Provide the (x, y) coordinate of the cell's center where the given text is located.  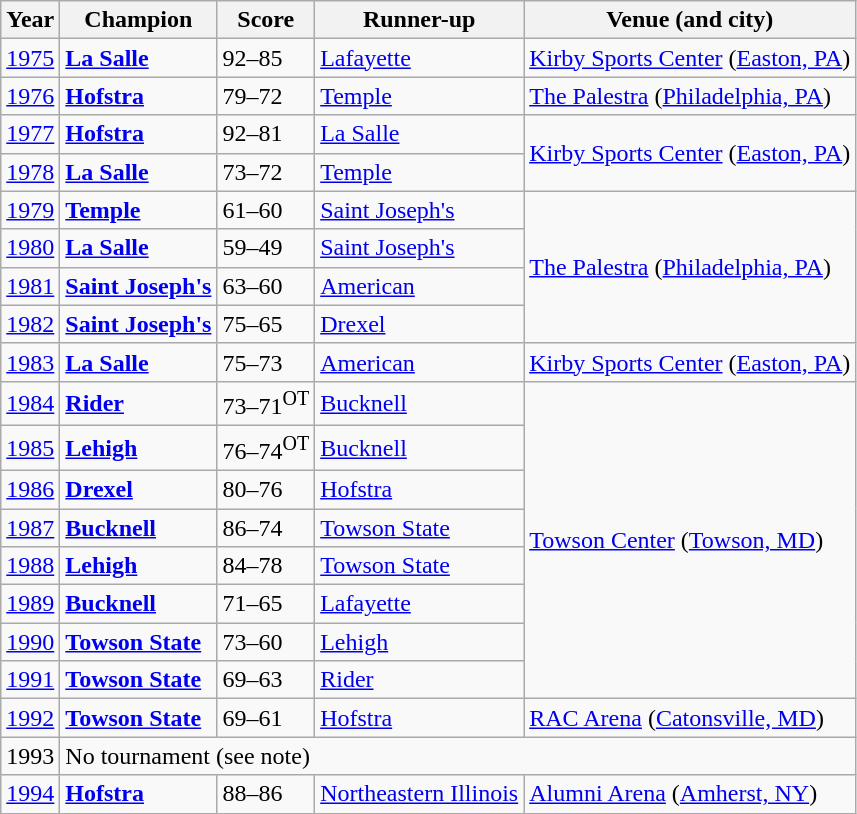
76–74OT (266, 448)
63–60 (266, 286)
73–60 (266, 642)
88–86 (266, 794)
1994 (30, 794)
1984 (30, 404)
1979 (30, 210)
Towson Center (Towson, MD) (690, 540)
1981 (30, 286)
92–85 (266, 58)
1983 (30, 362)
RAC Arena (Catonsville, MD) (690, 718)
Champion (138, 20)
1993 (30, 756)
Year (30, 20)
59–49 (266, 248)
Northeastern Illinois (420, 794)
1978 (30, 172)
1975 (30, 58)
Alumni Arena (Amherst, NY) (690, 794)
79–72 (266, 96)
1991 (30, 680)
1992 (30, 718)
69–63 (266, 680)
86–74 (266, 528)
1976 (30, 96)
71–65 (266, 604)
No tournament (see note) (458, 756)
73–72 (266, 172)
1989 (30, 604)
1988 (30, 566)
92–81 (266, 134)
1982 (30, 324)
1986 (30, 489)
69–61 (266, 718)
Score (266, 20)
84–78 (266, 566)
1987 (30, 528)
75–73 (266, 362)
1980 (30, 248)
1977 (30, 134)
75–65 (266, 324)
1985 (30, 448)
Venue (and city) (690, 20)
1990 (30, 642)
Runner-up (420, 20)
73–71OT (266, 404)
80–76 (266, 489)
61–60 (266, 210)
